Pinpoint the cell where the given text exists, returning its (X, Y) midpoint coordinate. 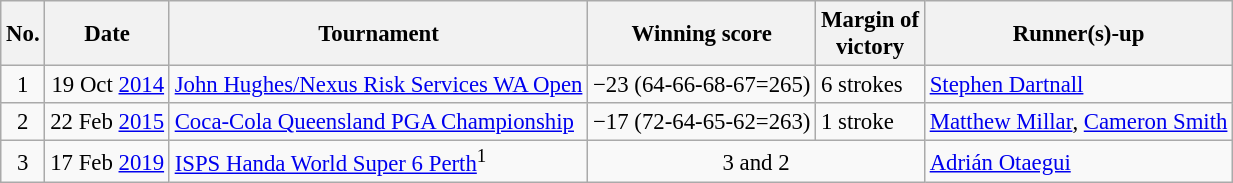
Winning score (702, 34)
1 (23, 85)
6 strokes (870, 85)
3 (23, 162)
2 (23, 122)
John Hughes/Nexus Risk Services WA Open (378, 85)
Stephen Dartnall (1078, 85)
−23 (64-66-68-67=265) (702, 85)
1 stroke (870, 122)
3 and 2 (756, 162)
19 Oct 2014 (107, 85)
Date (107, 34)
Runner(s)-up (1078, 34)
−17 (72-64-65-62=263) (702, 122)
No. (23, 34)
17 Feb 2019 (107, 162)
Margin ofvictory (870, 34)
ISPS Handa World Super 6 Perth1 (378, 162)
Tournament (378, 34)
Adrián Otaegui (1078, 162)
Matthew Millar, Cameron Smith (1078, 122)
Coca-Cola Queensland PGA Championship (378, 122)
22 Feb 2015 (107, 122)
